Extract the (x, y) coordinate from the center of the cell holding the provided text.  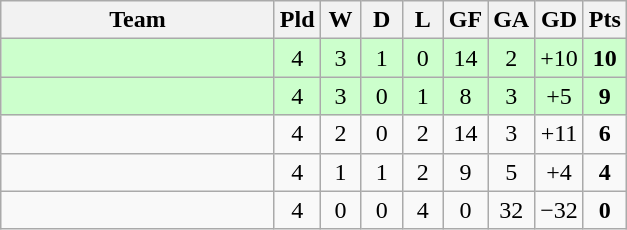
8 (465, 96)
GD (560, 20)
+5 (560, 96)
GA (512, 20)
W (340, 20)
Pts (604, 20)
L (422, 20)
−32 (560, 210)
5 (512, 172)
D (382, 20)
+4 (560, 172)
32 (512, 210)
10 (604, 58)
Team (138, 20)
Pld (297, 20)
6 (604, 134)
+10 (560, 58)
GF (465, 20)
+11 (560, 134)
